Detect which cell encompasses the target text, then output its (x, y) center coordinate. 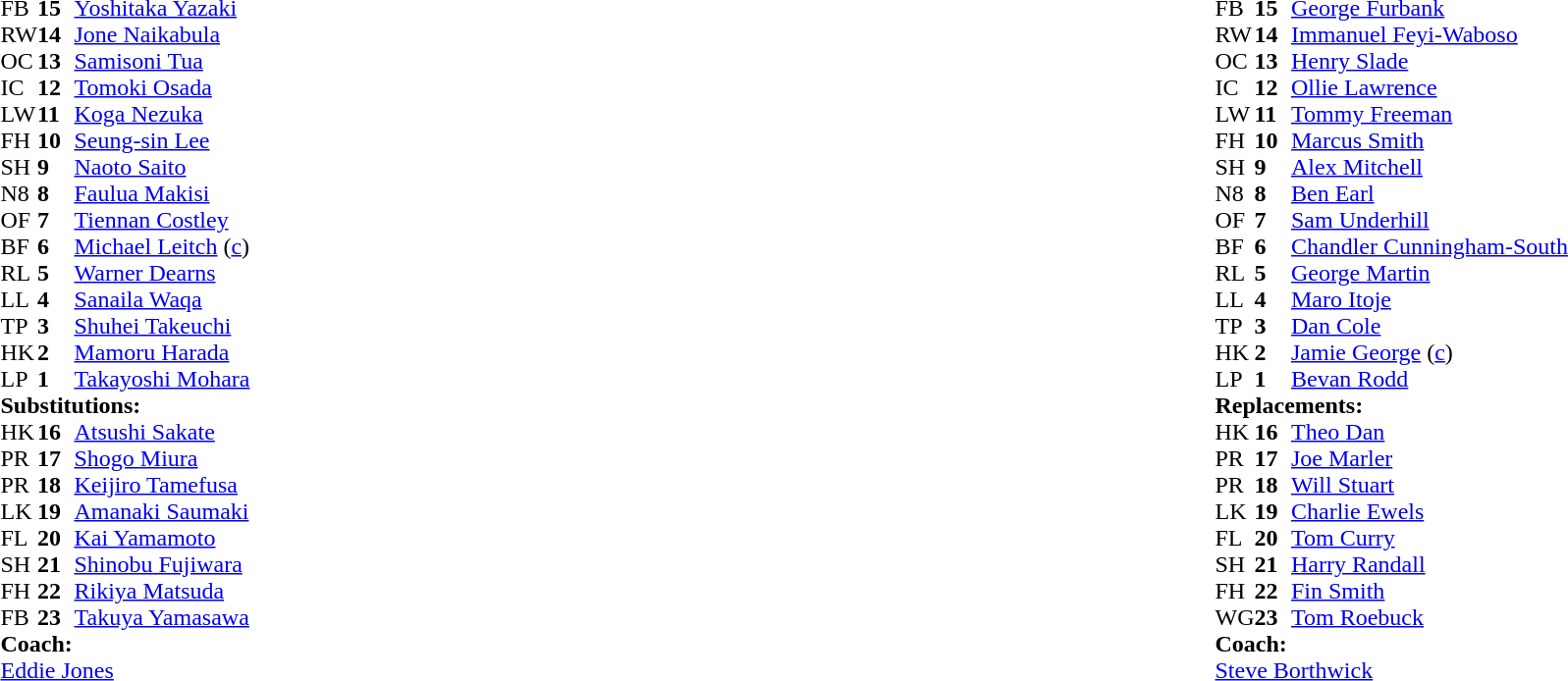
Replacements: (1392, 406)
FB (19, 618)
Jone Naikabula (163, 35)
Michael Leitch (c) (163, 247)
Tommy Freeman (1430, 114)
Takayoshi Mohara (163, 379)
Substitutions: (125, 406)
Ollie Lawrence (1430, 88)
Charlie Ewels (1430, 512)
George Martin (1430, 273)
WG (1235, 618)
Atsushi Sakate (163, 432)
Seung-sin Lee (163, 141)
Ben Earl (1430, 194)
Shogo Miura (163, 459)
Immanuel Feyi-Waboso (1430, 35)
Harry Randall (1430, 565)
Koga Nezuka (163, 114)
Warner Dearns (163, 273)
Takuya Yamasawa (163, 618)
Keijiro Tamefusa (163, 485)
Naoto Saito (163, 167)
Rikiya Matsuda (163, 591)
Tom Curry (1430, 538)
Jamie George (c) (1430, 353)
Alex Mitchell (1430, 167)
Theo Dan (1430, 432)
Henry Slade (1430, 61)
Kai Yamamoto (163, 538)
Maro Itoje (1430, 300)
Will Stuart (1430, 485)
Tiennan Costley (163, 220)
Marcus Smith (1430, 141)
Joe Marler (1430, 459)
Chandler Cunningham-South (1430, 247)
Shinobu Fujiwara (163, 565)
Fin Smith (1430, 591)
Faulua Makisi (163, 194)
Tomoki Osada (163, 88)
Bevan Rodd (1430, 379)
Tom Roebuck (1430, 618)
Shuhei Takeuchi (163, 326)
Samisoni Tua (163, 61)
Amanaki Saumaki (163, 512)
Sam Underhill (1430, 220)
Mamoru Harada (163, 353)
Dan Cole (1430, 326)
Sanaila Waqa (163, 300)
